Determine the (X, Y) coordinate at the center of the cell enclosing the given text.  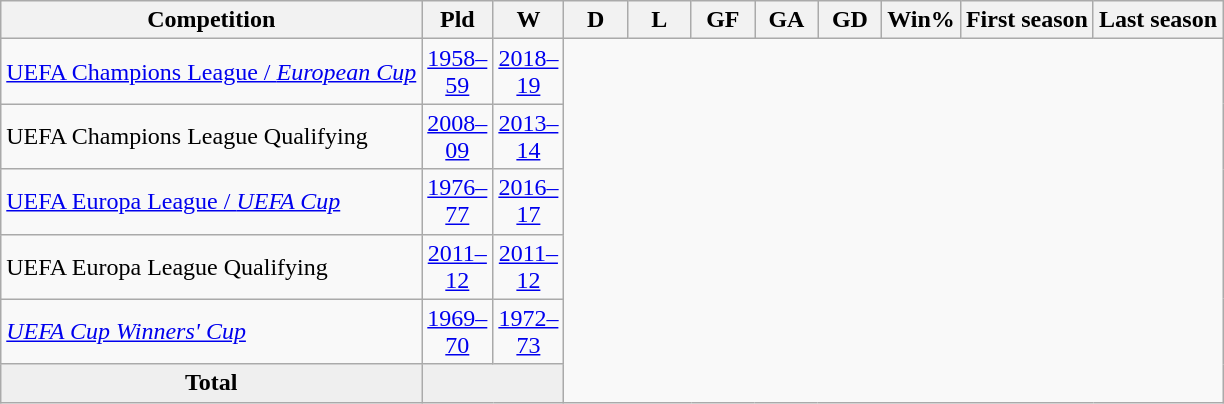
D (596, 20)
UEFA Cup Winners' Cup (212, 332)
GA (787, 20)
1969–70 (458, 332)
Competition (212, 20)
Total (212, 383)
UEFA Champions League / European Cup (212, 72)
GF (723, 20)
1976–77 (458, 202)
1958–59 (458, 72)
GD (850, 20)
UEFA Europa League / UEFA Cup (212, 202)
2008–09 (458, 136)
W (528, 20)
UEFA Champions League Qualifying (212, 136)
2016–17 (528, 202)
First season (1026, 20)
L (659, 20)
2013–14 (528, 136)
1972–73 (528, 332)
Last season (1158, 20)
UEFA Europa League Qualifying (212, 266)
2018–19 (528, 72)
Win% (922, 20)
Pld (458, 20)
